Extract the (x, y) coordinate from the center of the cell holding the provided text.  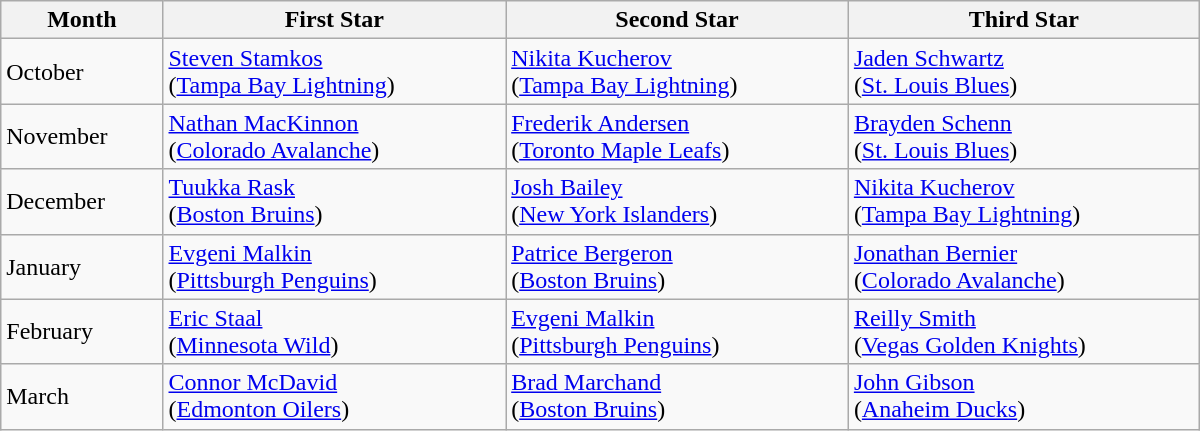
Reilly Smith(Vegas Golden Knights) (1024, 332)
Eric Staal(Minnesota Wild) (334, 332)
Connor McDavid(Edmonton Oilers) (334, 396)
John Gibson(Anaheim Ducks) (1024, 396)
January (82, 266)
Month (82, 20)
Brad Marchand(Boston Bruins) (678, 396)
First Star (334, 20)
Jaden Schwartz(St. Louis Blues) (1024, 72)
March (82, 396)
Frederik Andersen(Toronto Maple Leafs) (678, 136)
Patrice Bergeron(Boston Bruins) (678, 266)
February (82, 332)
Josh Bailey(New York Islanders) (678, 202)
Steven Stamkos(Tampa Bay Lightning) (334, 72)
October (82, 72)
Jonathan Bernier(Colorado Avalanche) (1024, 266)
December (82, 202)
November (82, 136)
Tuukka Rask(Boston Bruins) (334, 202)
Third Star (1024, 20)
Second Star (678, 20)
Brayden Schenn(St. Louis Blues) (1024, 136)
Nathan MacKinnon(Colorado Avalanche) (334, 136)
